For the text-containing cell, return its midpoint in (X, Y) coordinate format. 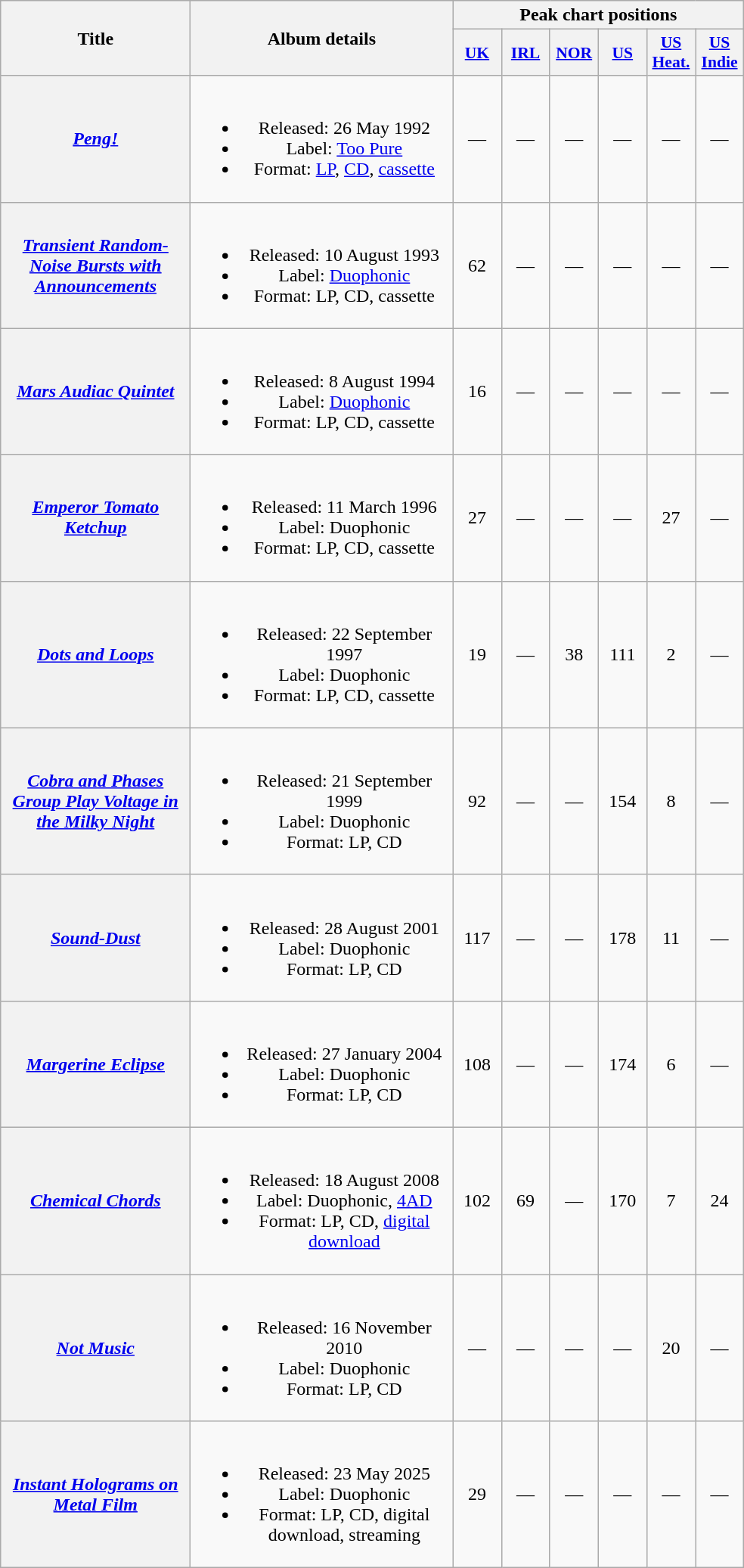
Released: 22 September 1997Label: DuophonicFormat: LP, CD, cassette (322, 654)
UK (477, 53)
Emperor Tomato Ketchup (95, 517)
92 (477, 801)
NOR (574, 53)
20 (671, 1347)
2 (671, 654)
Peak chart positions (599, 15)
Released: 16 November 2010Label: DuophonicFormat: LP, CD (322, 1347)
Sound-Dust (95, 938)
Mars Audiac Quintet (95, 392)
Margerine Eclipse (95, 1063)
8 (671, 801)
Album details (322, 38)
154 (622, 801)
Peng! (95, 139)
US (622, 53)
69 (525, 1200)
Released: 18 August 2008Label: Duophonic, 4ADFormat: LP, CD, digital download (322, 1200)
178 (622, 938)
7 (671, 1200)
Released: 8 August 1994Label: DuophonicFormat: LP, CD, cassette (322, 392)
117 (477, 938)
Cobra and Phases Group Play Voltage in the Milky Night (95, 801)
62 (477, 265)
102 (477, 1200)
19 (477, 654)
108 (477, 1063)
Released: 21 September 1999Label: DuophonicFormat: LP, CD (322, 801)
Title (95, 38)
38 (574, 654)
IRL (525, 53)
Released: 11 March 1996Label: DuophonicFormat: LP, CD, cassette (322, 517)
USIndie (720, 53)
111 (622, 654)
Chemical Chords (95, 1200)
11 (671, 938)
29 (477, 1495)
Released: 23 May 2025Label: DuophonicFormat: LP, CD, digital download, streaming (322, 1495)
Released: 28 August 2001Label: DuophonicFormat: LP, CD (322, 938)
USHeat. (671, 53)
170 (622, 1200)
Released: 27 January 2004Label: DuophonicFormat: LP, CD (322, 1063)
24 (720, 1200)
Instant Holograms on Metal Film (95, 1495)
174 (622, 1063)
16 (477, 392)
Released: 10 August 1993Label: DuophonicFormat: LP, CD, cassette (322, 265)
Transient Random-Noise Bursts with Announcements (95, 265)
Released: 26 May 1992Label: Too PureFormat: LP, CD, cassette (322, 139)
Dots and Loops (95, 654)
Not Music (95, 1347)
6 (671, 1063)
